Detect which cell encompasses the target text, then output its (X, Y) center coordinate. 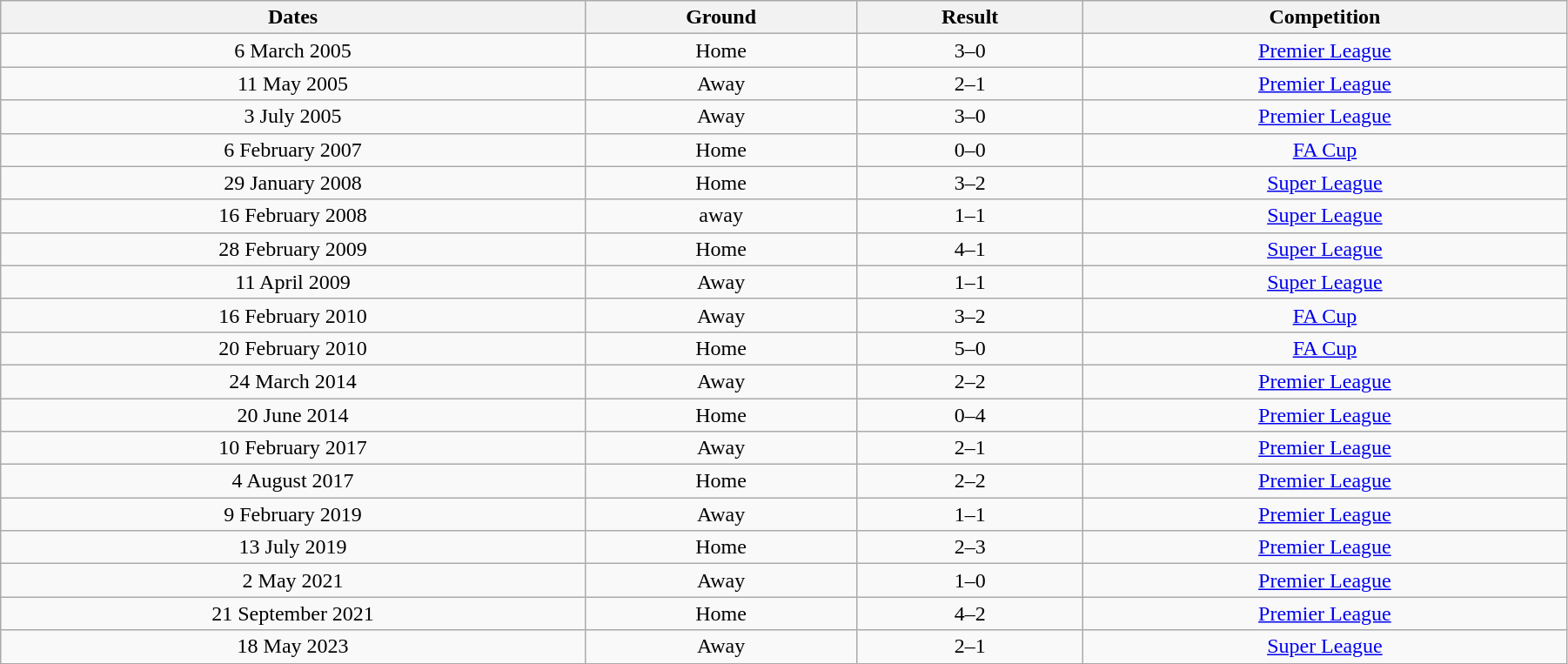
24 March 2014 (293, 381)
4–2 (970, 614)
6 February 2007 (293, 150)
3 July 2005 (293, 117)
0–0 (970, 150)
11 April 2009 (293, 282)
4 August 2017 (293, 481)
away (720, 216)
4–1 (970, 249)
2 May 2021 (293, 580)
6 March 2005 (293, 50)
Ground (720, 17)
5–0 (970, 348)
10 February 2017 (293, 448)
Dates (293, 17)
13 July 2019 (293, 547)
18 May 2023 (293, 647)
9 February 2019 (293, 514)
Result (970, 17)
29 January 2008 (293, 183)
20 June 2014 (293, 415)
0–4 (970, 415)
16 February 2010 (293, 315)
21 September 2021 (293, 614)
1–0 (970, 580)
Competition (1324, 17)
2–3 (970, 547)
16 February 2008 (293, 216)
11 May 2005 (293, 84)
28 February 2009 (293, 249)
20 February 2010 (293, 348)
